Return (X, Y) of the center of cell containing provided text 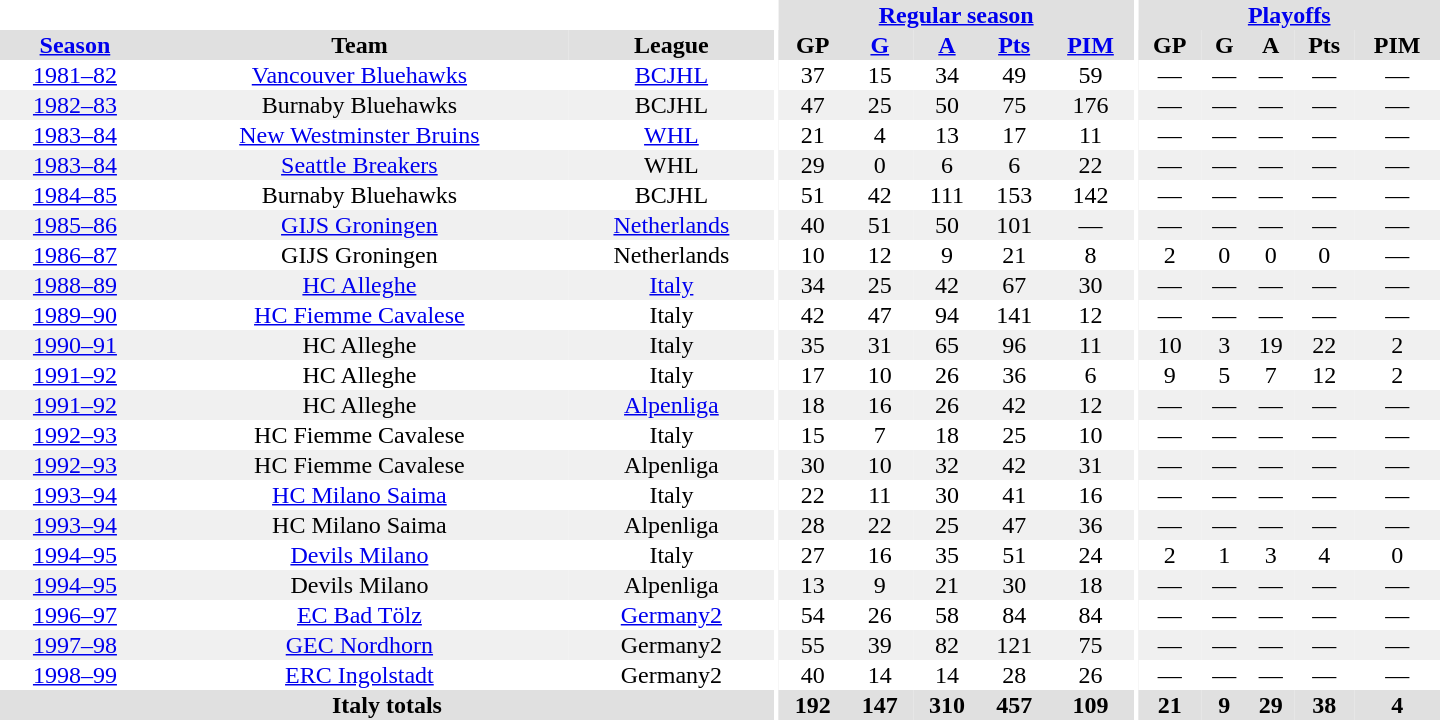
141 (1014, 315)
1982–83 (75, 105)
192 (812, 705)
1998–99 (75, 675)
82 (946, 645)
27 (812, 555)
176 (1091, 105)
55 (812, 645)
147 (880, 705)
EC Bad Tölz (360, 615)
121 (1014, 645)
Regular season (956, 15)
1997–98 (75, 645)
Season (75, 45)
1986–87 (75, 255)
1989–90 (75, 315)
457 (1014, 705)
19 (1271, 345)
109 (1091, 705)
8 (1091, 255)
Italy totals (387, 705)
Team (360, 45)
41 (1014, 495)
49 (1014, 75)
96 (1014, 345)
153 (1014, 195)
94 (946, 315)
101 (1014, 225)
1990–91 (75, 345)
65 (946, 345)
1988–89 (75, 285)
67 (1014, 285)
ERC Ingolstadt (360, 675)
59 (1091, 75)
5 (1224, 375)
1981–82 (75, 75)
37 (812, 75)
Playoffs (1289, 15)
38 (1324, 705)
142 (1091, 195)
1 (1224, 555)
Seattle Breakers (360, 165)
League (672, 45)
24 (1091, 555)
32 (946, 465)
1996–97 (75, 615)
54 (812, 615)
1984–85 (75, 195)
GEC Nordhorn (360, 645)
111 (946, 195)
Vancouver Bluehawks (360, 75)
New Westminster Bruins (360, 135)
1985–86 (75, 225)
310 (946, 705)
39 (880, 645)
58 (946, 615)
